Output the (x, y) coordinate of the center of the cell containing the given text.  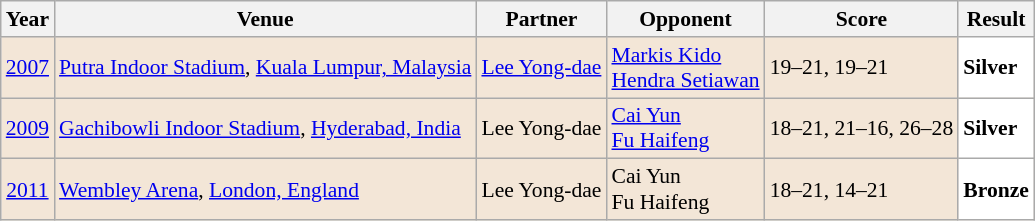
Score (862, 19)
18–21, 14–21 (862, 190)
Wembley Arena, London, England (265, 190)
Bronze (996, 190)
Markis Kido Hendra Setiawan (685, 68)
Result (996, 19)
19–21, 19–21 (862, 68)
2011 (28, 190)
Partner (541, 19)
Opponent (685, 19)
2007 (28, 68)
Year (28, 19)
Putra Indoor Stadium, Kuala Lumpur, Malaysia (265, 68)
18–21, 21–16, 26–28 (862, 128)
Gachibowli Indoor Stadium, Hyderabad, India (265, 128)
Venue (265, 19)
2009 (28, 128)
